Provide the (x, y) coordinate of the cell's center where the given text is located.  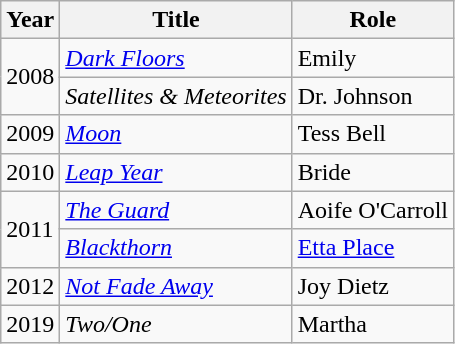
The Guard (176, 210)
2019 (30, 324)
2011 (30, 229)
2012 (30, 286)
Blackthorn (176, 248)
Joy Dietz (372, 286)
Dr. Johnson (372, 96)
Bride (372, 172)
2008 (30, 77)
Two/One (176, 324)
Role (372, 20)
Dark Floors (176, 58)
2010 (30, 172)
Satellites & Meteorites (176, 96)
2009 (30, 134)
Not Fade Away (176, 286)
Tess Bell (372, 134)
Etta Place (372, 248)
Year (30, 20)
Moon (176, 134)
Title (176, 20)
Leap Year (176, 172)
Martha (372, 324)
Aoife O'Carroll (372, 210)
Emily (372, 58)
